Return (X, Y) of the center of cell containing provided text 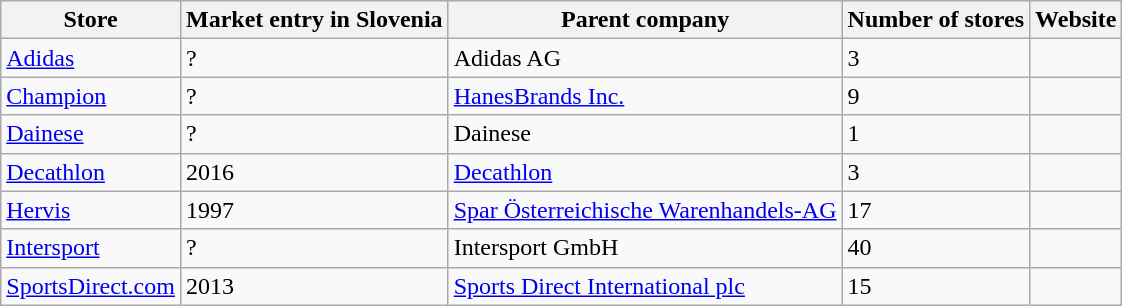
Spar Österreichische Warenhandels-AG (645, 210)
Champion (91, 96)
Sports Direct International plc (645, 286)
Adidas (91, 58)
17 (936, 210)
Website (1076, 20)
Intersport GmbH (645, 248)
1 (936, 134)
HanesBrands Inc. (645, 96)
Market entry in Slovenia (314, 20)
40 (936, 248)
Number of stores (936, 20)
Hervis (91, 210)
Adidas AG (645, 58)
Store (91, 20)
1997 (314, 210)
SportsDirect.com (91, 286)
2013 (314, 286)
Parent company (645, 20)
Intersport (91, 248)
15 (936, 286)
2016 (314, 172)
9 (936, 96)
